Identify which cell holds the provided text, then report its [X, Y] central coordinate. 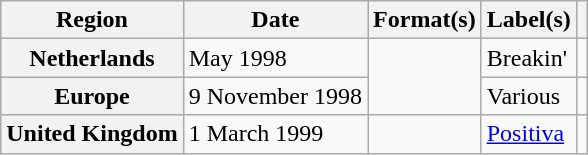
Europe [92, 96]
9 November 1998 [275, 96]
Region [92, 20]
Label(s) [528, 20]
Positiva [528, 134]
United Kingdom [92, 134]
Netherlands [92, 58]
Various [528, 96]
1 March 1999 [275, 134]
Format(s) [425, 20]
Date [275, 20]
Breakin' [528, 58]
May 1998 [275, 58]
